Extract the (X, Y) coordinate from the center of the cell holding the provided text.  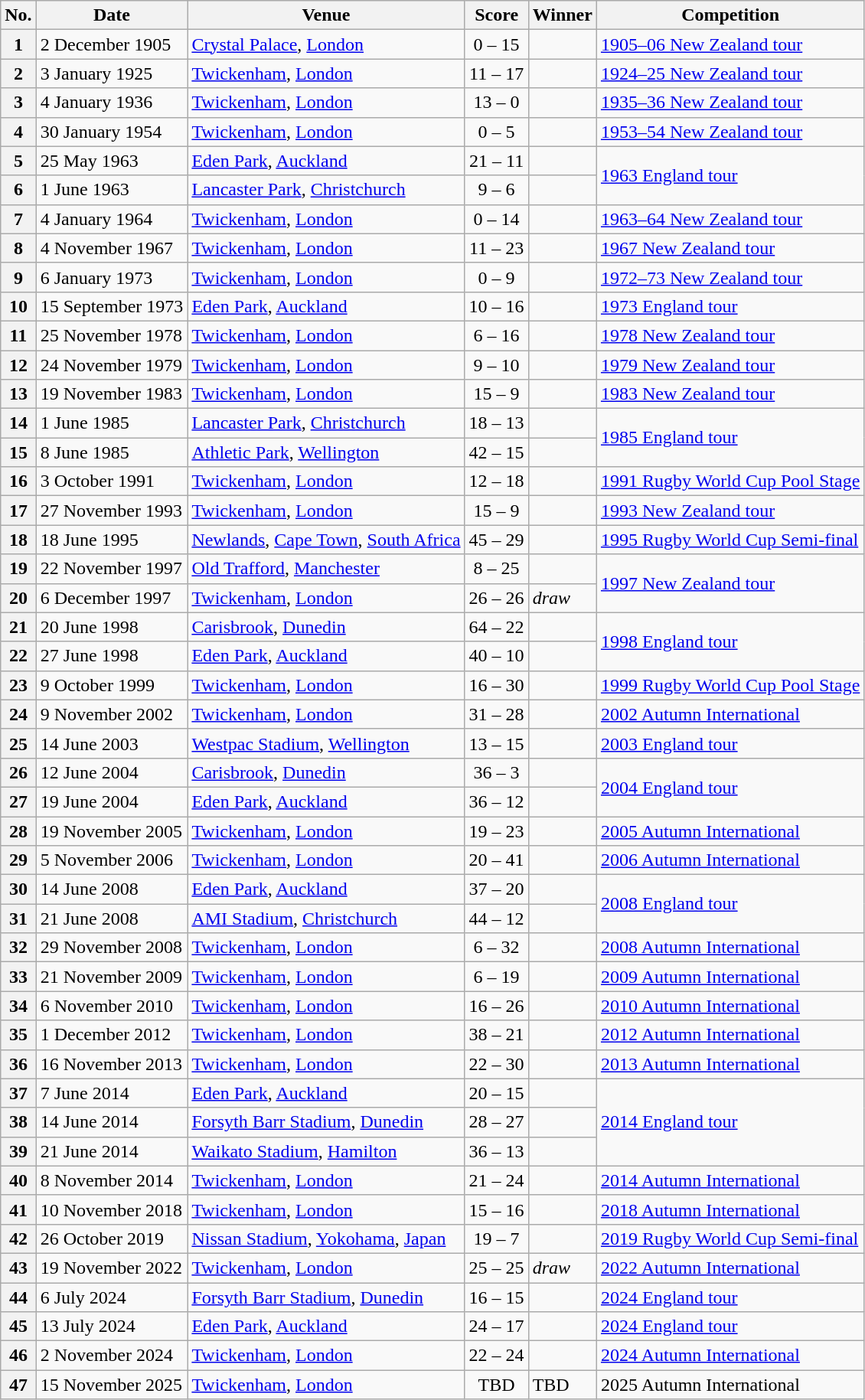
1972–73 New Zealand tour (730, 277)
11 (18, 335)
16 November 2013 (112, 1064)
19 November 2022 (112, 1268)
41 (18, 1209)
25 November 1978 (112, 335)
Old Trafford, Manchester (326, 569)
3 January 1925 (112, 73)
19 – 23 (496, 831)
47 (18, 1385)
18 (18, 540)
2014 Autumn International (730, 1180)
4 November 1967 (112, 248)
13 July 2024 (112, 1327)
15 November 2025 (112, 1385)
12 – 18 (496, 481)
Newlands, Cape Town, South Africa (326, 540)
1953–54 New Zealand tour (730, 132)
16 – 26 (496, 1006)
2022 Autumn International (730, 1268)
19 November 2005 (112, 831)
Nissan Stadium, Yokohama, Japan (326, 1238)
Athletic Park, Wellington (326, 452)
25 – 25 (496, 1268)
1 (18, 44)
4 (18, 132)
8 November 2014 (112, 1180)
1985 England tour (730, 438)
Crystal Palace, London (326, 44)
2019 Rugby World Cup Semi-final (730, 1238)
9 November 2002 (112, 714)
1905–06 New Zealand tour (730, 44)
2002 Autumn International (730, 714)
2010 Autumn International (730, 1006)
2006 Autumn International (730, 860)
0 – 14 (496, 219)
19 November 1983 (112, 394)
1 June 1985 (112, 423)
1 June 1963 (112, 190)
1997 New Zealand tour (730, 583)
1993 New Zealand tour (730, 511)
38 – 21 (496, 1035)
23 (18, 685)
24 November 1979 (112, 365)
Winner (562, 15)
36 – 13 (496, 1151)
1983 New Zealand tour (730, 394)
18 June 1995 (112, 540)
4 January 1964 (112, 219)
2012 Autumn International (730, 1035)
16 – 30 (496, 685)
36 – 3 (496, 772)
21 – 11 (496, 161)
2014 England tour (730, 1122)
31 – 28 (496, 714)
25 (18, 743)
36 (18, 1064)
10 (18, 306)
6 (18, 190)
10 – 16 (496, 306)
0 – 9 (496, 277)
2009 Autumn International (730, 977)
24 – 17 (496, 1327)
7 (18, 219)
13 – 0 (496, 103)
37 (18, 1093)
1995 Rugby World Cup Semi-final (730, 540)
2018 Autumn International (730, 1209)
AMI Stadium, Christchurch (326, 919)
2013 Autumn International (730, 1064)
12 June 2004 (112, 772)
6 December 1997 (112, 598)
8 (18, 248)
3 October 1991 (112, 481)
27 November 1993 (112, 511)
30 (18, 889)
5 November 2006 (112, 860)
6 November 2010 (112, 1006)
27 June 1998 (112, 656)
2004 England tour (730, 787)
No. (18, 15)
1967 New Zealand tour (730, 248)
14 June 2008 (112, 889)
31 (18, 919)
29 November 2008 (112, 948)
1935–36 New Zealand tour (730, 103)
1999 Rugby World Cup Pool Stage (730, 685)
43 (18, 1268)
28 – 27 (496, 1122)
Score (496, 15)
22 – 30 (496, 1064)
8 June 1985 (112, 452)
15 September 1973 (112, 306)
39 (18, 1151)
20 – 41 (496, 860)
14 (18, 423)
19 – 7 (496, 1238)
1978 New Zealand tour (730, 335)
15 (18, 452)
14 June 2014 (112, 1122)
2003 England tour (730, 743)
44 – 12 (496, 919)
34 (18, 1006)
20 June 1998 (112, 627)
45 – 29 (496, 540)
32 (18, 948)
2 (18, 73)
38 (18, 1122)
1991 Rugby World Cup Pool Stage (730, 481)
14 June 2003 (112, 743)
28 (18, 831)
21 (18, 627)
2008 England tour (730, 904)
44 (18, 1297)
Date (112, 15)
1973 England tour (730, 306)
26 October 2019 (112, 1238)
21 – 24 (496, 1180)
21 November 2009 (112, 977)
2024 Autumn International (730, 1356)
6 July 2024 (112, 1297)
40 (18, 1180)
9 – 6 (496, 190)
1963–64 New Zealand tour (730, 219)
5 (18, 161)
0 – 5 (496, 132)
6 – 16 (496, 335)
37 – 20 (496, 889)
13 – 15 (496, 743)
64 – 22 (496, 627)
11 – 23 (496, 248)
12 (18, 365)
20 – 15 (496, 1093)
2 December 1905 (112, 44)
4 January 1936 (112, 103)
20 (18, 598)
22 November 1997 (112, 569)
6 – 19 (496, 977)
7 June 2014 (112, 1093)
46 (18, 1356)
15 – 16 (496, 1209)
33 (18, 977)
0 – 15 (496, 44)
11 – 17 (496, 73)
27 (18, 801)
19 June 2004 (112, 801)
6 – 32 (496, 948)
42 – 15 (496, 452)
1979 New Zealand tour (730, 365)
42 (18, 1238)
1924–25 New Zealand tour (730, 73)
22 (18, 656)
17 (18, 511)
2005 Autumn International (730, 831)
16 (18, 481)
35 (18, 1035)
45 (18, 1327)
24 (18, 714)
29 (18, 860)
3 (18, 103)
22 – 24 (496, 1356)
9 October 1999 (112, 685)
13 (18, 394)
2025 Autumn International (730, 1385)
9 – 10 (496, 365)
30 January 1954 (112, 132)
9 (18, 277)
26 (18, 772)
25 May 1963 (112, 161)
Competition (730, 15)
36 – 12 (496, 801)
21 June 2008 (112, 919)
Westpac Stadium, Wellington (326, 743)
8 – 25 (496, 569)
6 January 1973 (112, 277)
Venue (326, 15)
10 November 2018 (112, 1209)
Waikato Stadium, Hamilton (326, 1151)
1963 England tour (730, 175)
40 – 10 (496, 656)
1998 England tour (730, 641)
18 – 13 (496, 423)
16 – 15 (496, 1297)
2008 Autumn International (730, 948)
1 December 2012 (112, 1035)
19 (18, 569)
26 – 26 (496, 598)
21 June 2014 (112, 1151)
2 November 2024 (112, 1356)
